Output the [x, y] coordinate of the center of the cell containing the given text.  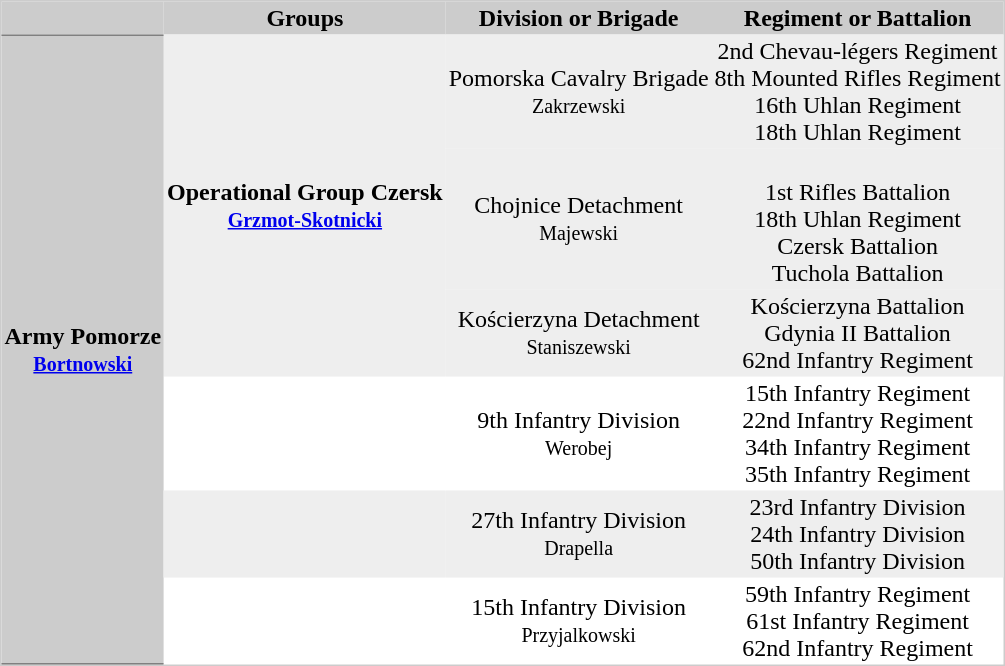
Kościerzyna Battalion Gdynia II Battalion 62nd Infantry Regiment [858, 334]
27th Infantry Division Drapella [579, 534]
Division or Brigade [579, 18]
Chojnice Detachment Majewski [579, 218]
2nd Chevau-légers Regiment 8th Mounted Rifles Regiment 16th Uhlan Regiment 18th Uhlan Regiment [858, 91]
Operational Group Czersk Grzmot-Skotnicki [305, 205]
15th Infantry Division Przyjalkowski [579, 622]
Groups [305, 18]
Pomorska Cavalry Brigade Zakrzewski [579, 91]
Army Pomorze Bortnowski [84, 349]
59th Infantry Regiment 61st Infantry Regiment 62nd Infantry Regiment [858, 622]
15th Infantry Regiment 22nd Infantry Regiment 34th Infantry Regiment 35th Infantry Regiment [858, 433]
9th Infantry Division Werobej [579, 433]
Regiment or Battalion [858, 18]
1st Rifles Battalion 18th Uhlan Regiment Czersk Battalion Tuchola Battalion [858, 218]
Kościerzyna Detachment Staniszewski [579, 334]
23rd Infantry Division 24th Infantry Division 50th Infantry Division [858, 534]
